Return the [X, Y] coordinate for the center point of the cell that contains the specified text.  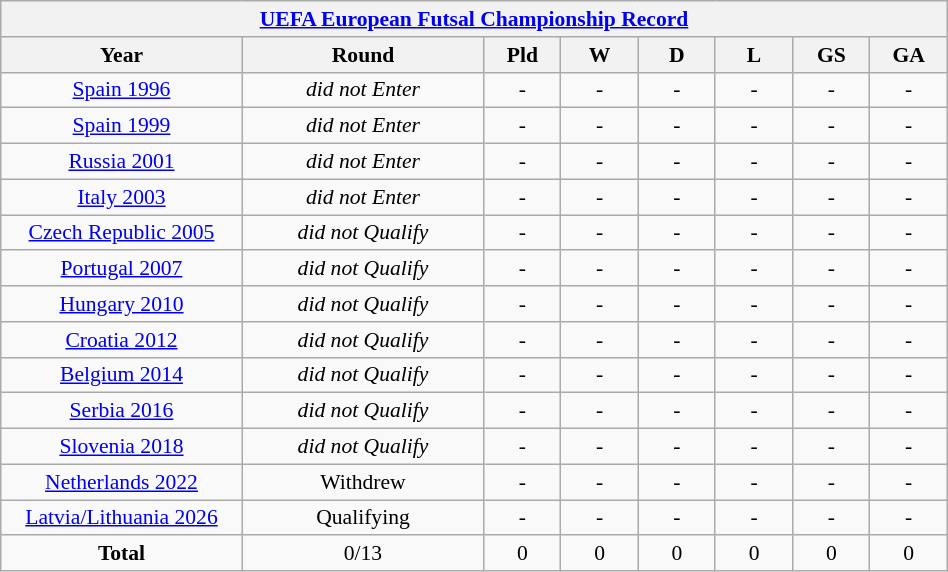
Czech Republic 2005 [122, 233]
Belgium 2014 [122, 375]
Spain 1996 [122, 90]
Croatia 2012 [122, 340]
Russia 2001 [122, 162]
L [754, 55]
Qualifying [362, 518]
0/13 [362, 554]
Latvia/Lithuania 2026 [122, 518]
Total [122, 554]
Serbia 2016 [122, 411]
Round [362, 55]
Netherlands 2022 [122, 482]
GA [908, 55]
Withdrew [362, 482]
UEFA European Futsal Championship Record [474, 19]
W [600, 55]
Spain 1999 [122, 126]
Portugal 2007 [122, 269]
Hungary 2010 [122, 304]
D [676, 55]
Pld [522, 55]
Slovenia 2018 [122, 447]
GS [832, 55]
Year [122, 55]
Italy 2003 [122, 197]
